Return (x, y) of the center of cell containing provided text 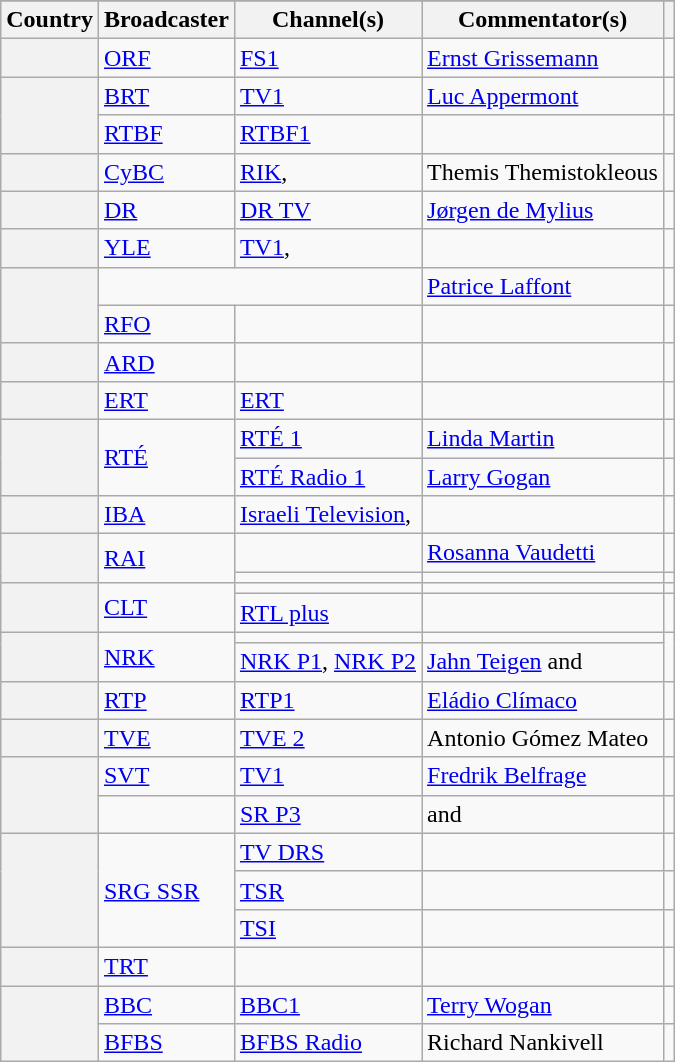
RTL plus (328, 613)
Ernst Grissemann (543, 58)
Larry Gogan (543, 477)
Jørgen de Mylius (543, 210)
Eládio Clímaco (543, 700)
BBC (166, 1005)
SRG SSR (166, 890)
ARD (166, 362)
Israeli Television, (328, 515)
ORF (166, 58)
Rosanna Vaudetti (543, 553)
SVT (166, 776)
TSR (328, 890)
Themis Themistokleous (543, 172)
Commentator(s) (543, 20)
RIK, (328, 172)
FS1 (328, 58)
Country (50, 20)
CyBC (166, 172)
Linda Martin (543, 438)
RTBF (166, 134)
Patrice Laffont (543, 286)
DR TV (328, 210)
YLE (166, 248)
RTÉ (166, 457)
BBC1 (328, 1005)
RTÉ Radio 1 (328, 477)
Antonio Gómez Mateo (543, 738)
and (543, 814)
TVE 2 (328, 738)
Jahn Teigen and (543, 662)
Channel(s) (328, 20)
RTP1 (328, 700)
Fredrik Belfrage (543, 776)
RTÉ 1 (328, 438)
Richard Nankivell (543, 1043)
TSI (328, 928)
Terry Wogan (543, 1005)
RTP (166, 700)
BFBS (166, 1043)
NRK (166, 656)
TV DRS (328, 852)
DR (166, 210)
TVE (166, 738)
RAI (166, 558)
BFBS Radio (328, 1043)
CLT (166, 608)
TV1, (328, 248)
Luc Appermont (543, 96)
RTBF1 (328, 134)
IBA (166, 515)
BRT (166, 96)
Broadcaster (166, 20)
RFO (166, 324)
NRK P1, NRK P2 (328, 662)
TRT (166, 966)
SR P3 (328, 814)
